Locate the cell with the specified text and output its [x, y] center coordinate. 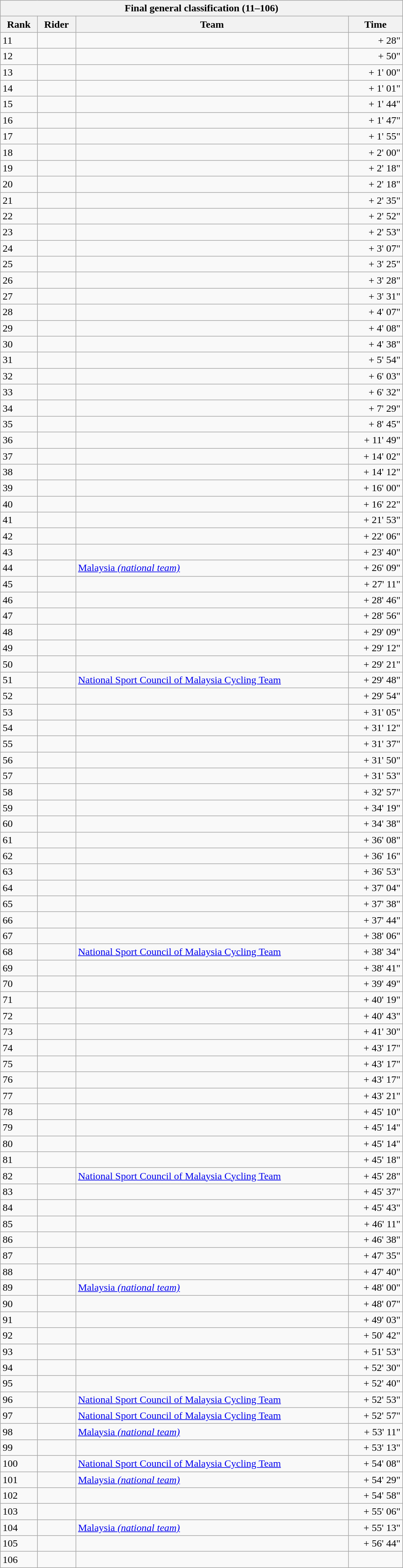
+ 23' 40" [376, 552]
+ 34' 19" [376, 808]
28 [19, 312]
67 [19, 936]
48 [19, 632]
12 [19, 56]
+ 53' 11" [376, 1431]
86 [19, 1240]
32 [19, 376]
62 [19, 856]
58 [19, 792]
Rank [19, 24]
+ 29' 54" [376, 696]
43 [19, 552]
+ 16' 22" [376, 504]
56 [19, 760]
82 [19, 1176]
21 [19, 200]
+ 51' 53" [376, 1352]
40 [19, 504]
+ 56' 44" [376, 1544]
+ 54' 08" [376, 1463]
+ 8' 45" [376, 424]
51 [19, 680]
101 [19, 1479]
57 [19, 776]
+ 14' 12" [376, 472]
45 [19, 584]
+ 37' 44" [376, 920]
33 [19, 392]
+ 36' 53" [376, 872]
31 [19, 360]
37 [19, 456]
30 [19, 344]
22 [19, 216]
70 [19, 984]
53 [19, 712]
79 [19, 1128]
65 [19, 904]
63 [19, 872]
+ 50" [376, 56]
+ 3' 07" [376, 248]
64 [19, 888]
+ 2' 53" [376, 232]
+ 38' 34" [376, 952]
+ 43' 21" [376, 1096]
75 [19, 1064]
90 [19, 1304]
105 [19, 1544]
50 [19, 664]
+ 50' 42" [376, 1336]
+ 54' 29" [376, 1479]
Final general classification (11–106) [201, 8]
Rider [57, 24]
81 [19, 1160]
54 [19, 728]
+ 48' 00" [376, 1288]
17 [19, 136]
+ 14' 02" [376, 456]
106 [19, 1560]
+ 52' 53" [376, 1400]
+ 27' 11" [376, 584]
+ 28' 56" [376, 616]
+ 45' 43" [376, 1208]
+ 31' 53" [376, 776]
27 [19, 296]
+ 46' 11" [376, 1224]
20 [19, 184]
+ 31' 05" [376, 712]
+ 45' 18" [376, 1160]
49 [19, 648]
89 [19, 1288]
19 [19, 168]
+ 39' 49" [376, 984]
+ 31' 37" [376, 744]
+ 4' 38" [376, 344]
+ 48' 07" [376, 1304]
+ 1' 01" [376, 88]
+ 38' 41" [376, 968]
13 [19, 72]
+ 1' 55" [376, 136]
+ 3' 25" [376, 264]
+ 29' 21" [376, 664]
26 [19, 280]
+ 6' 03" [376, 376]
+ 37' 38" [376, 904]
52 [19, 696]
80 [19, 1144]
100 [19, 1463]
+ 37' 04" [376, 888]
+ 40' 43" [376, 1016]
+ 47' 35" [376, 1256]
23 [19, 232]
93 [19, 1352]
92 [19, 1336]
+ 4' 08" [376, 328]
76 [19, 1080]
+ 29' 09" [376, 632]
102 [19, 1496]
14 [19, 88]
91 [19, 1320]
+ 34' 38" [376, 824]
+ 28" [376, 40]
+ 1' 00" [376, 72]
+ 36' 16" [376, 856]
99 [19, 1447]
+ 52' 30" [376, 1368]
+ 16' 00" [376, 488]
29 [19, 328]
94 [19, 1368]
+ 2' 35" [376, 200]
Time [376, 24]
+ 11' 49" [376, 440]
+ 53' 13" [376, 1447]
Team [212, 24]
78 [19, 1112]
69 [19, 968]
73 [19, 1032]
+ 52' 57" [376, 1415]
+ 32' 57" [376, 792]
+ 26' 09" [376, 568]
+ 7' 29" [376, 408]
83 [19, 1192]
+ 22' 06" [376, 536]
+ 41' 30" [376, 1032]
+ 36' 08" [376, 840]
97 [19, 1415]
+ 46' 38" [376, 1240]
42 [19, 536]
16 [19, 120]
36 [19, 440]
+ 40' 19" [376, 1000]
47 [19, 616]
+ 2' 00" [376, 152]
+ 3' 28" [376, 280]
+ 29' 12" [376, 648]
+ 54' 58" [376, 1496]
96 [19, 1400]
95 [19, 1384]
+ 55' 06" [376, 1512]
+ 1' 44" [376, 104]
44 [19, 568]
34 [19, 408]
87 [19, 1256]
98 [19, 1431]
39 [19, 488]
+ 2' 52" [376, 216]
61 [19, 840]
+ 5' 54" [376, 360]
+ 4' 07" [376, 312]
+ 55' 13" [376, 1528]
88 [19, 1272]
+ 1' 47" [376, 120]
84 [19, 1208]
38 [19, 472]
59 [19, 808]
68 [19, 952]
46 [19, 600]
74 [19, 1048]
15 [19, 104]
85 [19, 1224]
35 [19, 424]
+ 45' 37" [376, 1192]
+ 29' 48" [376, 680]
+ 45' 28" [376, 1176]
+ 49' 03" [376, 1320]
+ 38' 06" [376, 936]
+ 31' 12" [376, 728]
60 [19, 824]
24 [19, 248]
+ 45' 10" [376, 1112]
103 [19, 1512]
66 [19, 920]
11 [19, 40]
25 [19, 264]
+ 6' 32" [376, 392]
18 [19, 152]
72 [19, 1016]
+ 47' 40" [376, 1272]
+ 3' 31" [376, 296]
+ 31' 50" [376, 760]
71 [19, 1000]
+ 21' 53" [376, 520]
+ 52' 40" [376, 1384]
55 [19, 744]
104 [19, 1528]
+ 28' 46" [376, 600]
77 [19, 1096]
41 [19, 520]
